Locate the cell with the specified text and output its (X, Y) center coordinate. 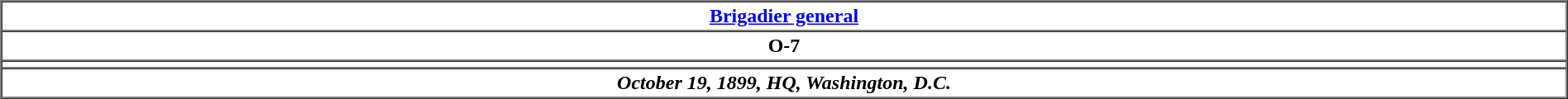
O-7 (784, 46)
October 19, 1899, HQ, Washington, D.C. (784, 82)
Brigadier general (784, 16)
